Extract the [x, y] coordinate from the center of the cell holding the provided text.  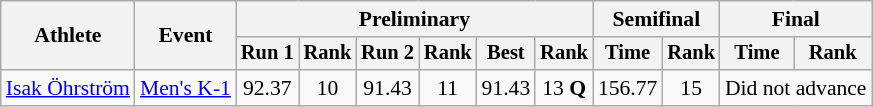
10 [328, 88]
Did not advance [796, 88]
92.37 [268, 88]
Final [796, 19]
Men's K-1 [186, 88]
Event [186, 36]
11 [448, 88]
Best [506, 54]
Run 1 [268, 54]
Isak Öhrström [68, 88]
15 [691, 88]
13 Q [564, 88]
Preliminary [414, 19]
156.77 [628, 88]
Run 2 [388, 54]
Semifinal [656, 19]
Athlete [68, 36]
